Pinpoint the cell where the given text exists, returning its [x, y] midpoint coordinate. 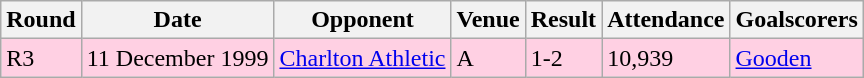
1-2 [563, 58]
Attendance [666, 20]
Charlton Athletic [362, 58]
Goalscorers [796, 20]
Date [178, 20]
R3 [41, 58]
Gooden [796, 58]
10,939 [666, 58]
Round [41, 20]
Opponent [362, 20]
A [488, 58]
Venue [488, 20]
11 December 1999 [178, 58]
Result [563, 20]
